Return the (X, Y) coordinate for the center point of the cell that contains the specified text.  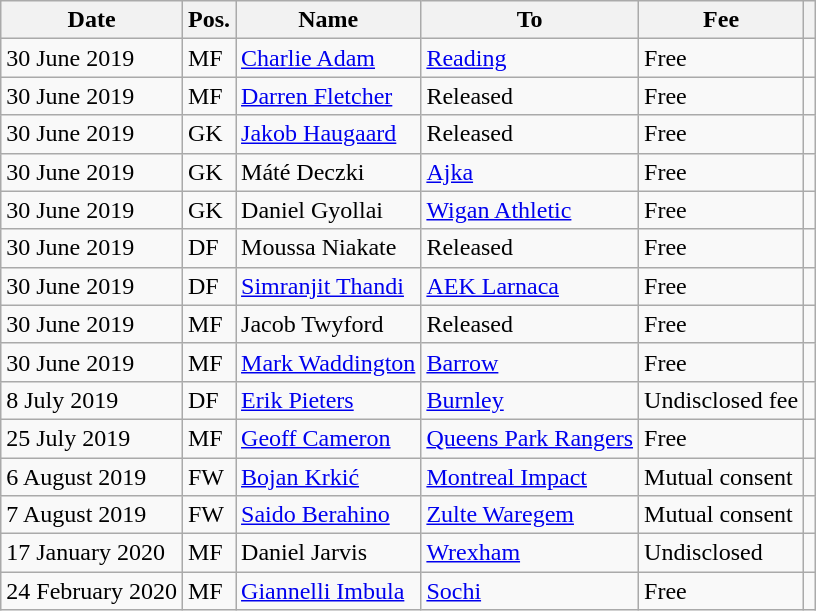
Giannelli Imbula (328, 591)
Pos. (208, 20)
Bojan Krkić (328, 477)
Darren Fletcher (328, 96)
Jakob Haugaard (328, 134)
Fee (722, 20)
6 August 2019 (92, 477)
Moussa Niakate (328, 248)
Wigan Athletic (530, 210)
AEK Larnaca (530, 286)
Ajka (530, 172)
17 January 2020 (92, 553)
Erik Pieters (328, 400)
To (530, 20)
25 July 2019 (92, 438)
Charlie Adam (328, 58)
Daniel Gyollai (328, 210)
Daniel Jarvis (328, 553)
24 February 2020 (92, 591)
7 August 2019 (92, 515)
Undisclosed (722, 553)
Mark Waddington (328, 362)
Burnley (530, 400)
Sochi (530, 591)
Undisclosed fee (722, 400)
Máté Deczki (328, 172)
Montreal Impact (530, 477)
Name (328, 20)
Saido Berahino (328, 515)
Jacob Twyford (328, 324)
Queens Park Rangers (530, 438)
Barrow (530, 362)
8 July 2019 (92, 400)
Geoff Cameron (328, 438)
Simranjit Thandi (328, 286)
Date (92, 20)
Wrexham (530, 553)
Reading (530, 58)
Zulte Waregem (530, 515)
